Find where the given text appears and provide that cell's center as (X, Y) coordinate. 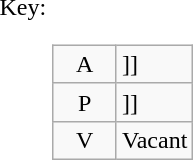
P (85, 102)
Vacant (154, 140)
A (85, 64)
V (85, 140)
